Detect which cell encompasses the target text, then output its [x, y] center coordinate. 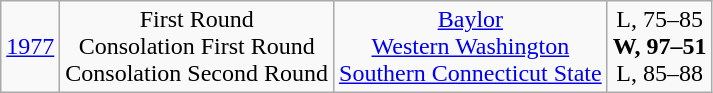
First RoundConsolation First RoundConsolation Second Round [197, 47]
L, 75–85W, 97–51L, 85–88 [660, 47]
1977 [30, 47]
BaylorWestern WashingtonSouthern Connecticut State [471, 47]
